Identify which cell holds the provided text, then report its (x, y) central coordinate. 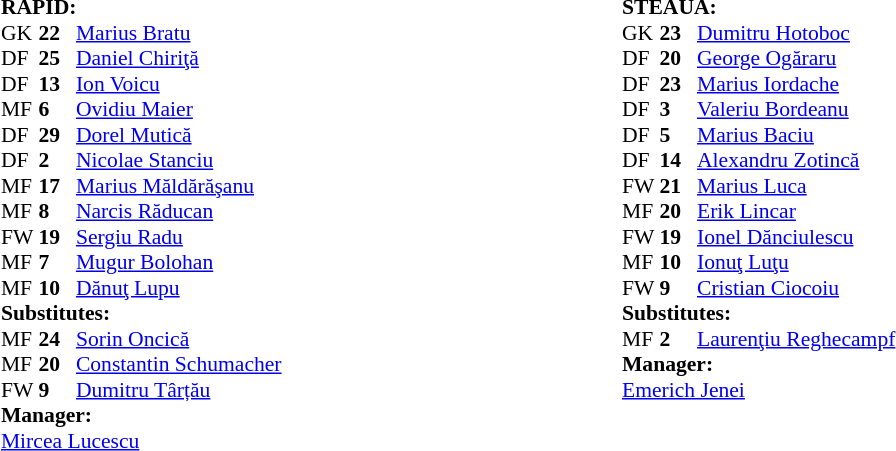
Dănuţ Lupu (179, 288)
14 (679, 161)
Dumitru Târțău (179, 390)
Daniel Chiriţă (179, 59)
Marius Luca (796, 186)
6 (57, 109)
25 (57, 59)
3 (679, 109)
21 (679, 186)
Marius Baciu (796, 135)
Dumitru Hotoboc (796, 33)
24 (57, 339)
13 (57, 84)
29 (57, 135)
Marius Măldărăşanu (179, 186)
8 (57, 211)
Sorin Oncică (179, 339)
Sergiu Radu (179, 237)
Ion Voicu (179, 84)
Cristian Ciocoiu (796, 288)
Ionuţ Luţu (796, 263)
Narcis Răducan (179, 211)
Ovidiu Maier (179, 109)
Laurenţiu Reghecampf (796, 339)
Valeriu Bordeanu (796, 109)
22 (57, 33)
Erik Lincar (796, 211)
Ionel Dănciulescu (796, 237)
Mugur Bolohan (179, 263)
7 (57, 263)
Constantin Schumacher (179, 365)
Dorel Mutică (179, 135)
Nicolae Stanciu (179, 161)
Emerich Jenei (758, 390)
Alexandru Zotincă (796, 161)
Marius Iordache (796, 84)
5 (679, 135)
George Ogăraru (796, 59)
17 (57, 186)
Marius Bratu (179, 33)
